Determine the [X, Y] coordinate at the center of the cell enclosing the given text.  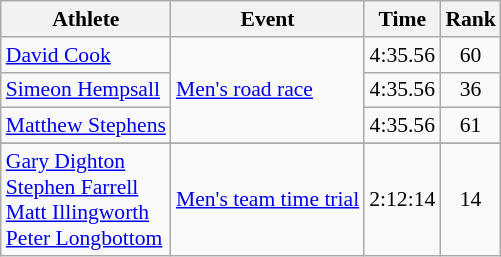
Event [268, 19]
14 [470, 200]
David Cook [86, 55]
60 [470, 55]
61 [470, 126]
36 [470, 90]
Gary DightonStephen FarrellMatt IllingworthPeter Longbottom [86, 200]
Rank [470, 19]
Men's team time trial [268, 200]
Athlete [86, 19]
2:12:14 [402, 200]
Simeon Hempsall [86, 90]
Men's road race [268, 90]
Matthew Stephens [86, 126]
Time [402, 19]
